Identify which cell holds the provided text, then report its (X, Y) central coordinate. 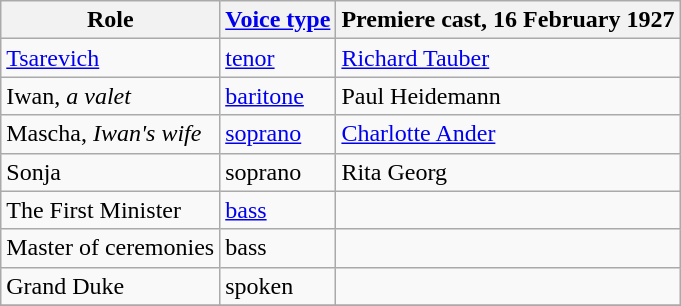
Rita Georg (508, 172)
Tsarevich (110, 58)
Iwan, a valet (110, 96)
Richard Tauber (508, 58)
Premiere cast, 16 February 1927 (508, 20)
Role (110, 20)
baritone (278, 96)
Grand Duke (110, 286)
Paul Heidemann (508, 96)
The First Minister (110, 210)
spoken (278, 286)
Mascha, Iwan's wife (110, 134)
Voice type (278, 20)
Charlotte Ander (508, 134)
Sonja (110, 172)
Master of ceremonies (110, 248)
tenor (278, 58)
